Search for the cell housing the specified text and yield its [x, y] center coordinate. 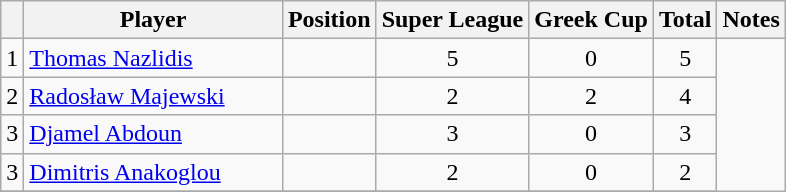
Djamel Abdoun [154, 134]
Greek Cup [592, 20]
Notes [751, 20]
Total [685, 20]
Thomas Nazlidis [154, 58]
Dimitris Anakoglou [154, 172]
Player [154, 20]
Super League [452, 20]
Position [329, 20]
4 [685, 96]
Radosław Majewski [154, 96]
1 [12, 58]
